Output the [x, y] coordinate of the center of the cell containing the given text.  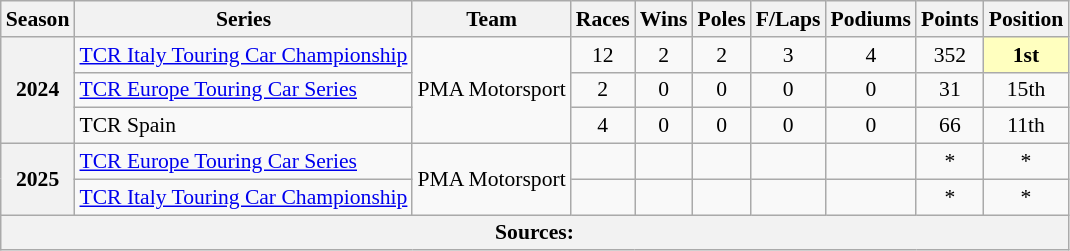
Position [1026, 19]
Podiums [872, 19]
Season [38, 19]
Team [491, 19]
352 [950, 55]
2025 [38, 180]
Poles [722, 19]
Races [603, 19]
Sources: [535, 233]
Series [243, 19]
TCR Spain [243, 126]
66 [950, 126]
2024 [38, 90]
Points [950, 19]
15th [1026, 90]
11th [1026, 126]
3 [788, 55]
F/Laps [788, 19]
12 [603, 55]
31 [950, 90]
Wins [664, 19]
1st [1026, 55]
